Extract the [X, Y] coordinate from the center of the cell holding the provided text.  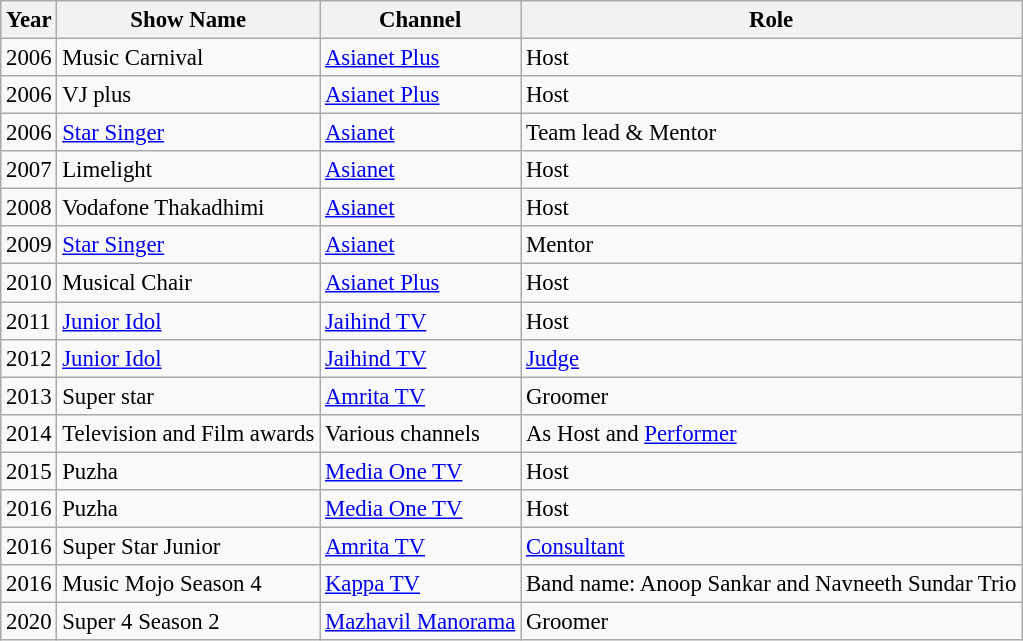
Super Star Junior [188, 546]
2009 [29, 245]
Show Name [188, 20]
2015 [29, 471]
2008 [29, 208]
Super star [188, 396]
2011 [29, 321]
As Host and Performer [772, 433]
Television and Film awards [188, 433]
Super 4 Season 2 [188, 621]
2020 [29, 621]
Music Carnival [188, 58]
2014 [29, 433]
Year [29, 20]
2013 [29, 396]
Music Mojo Season 4 [188, 584]
Mazhavil Manorama [420, 621]
2007 [29, 170]
Musical Chair [188, 283]
Team lead & Mentor [772, 133]
Judge [772, 358]
Role [772, 20]
Band name: Anoop Sankar and Navneeth Sundar Trio [772, 584]
2012 [29, 358]
Consultant [772, 546]
Channel [420, 20]
Vodafone Thakadhimi [188, 208]
Kappa TV [420, 584]
2010 [29, 283]
Limelight [188, 170]
Mentor [772, 245]
VJ plus [188, 95]
Various channels [420, 433]
